Identify which cell holds the provided text, then report its (x, y) central coordinate. 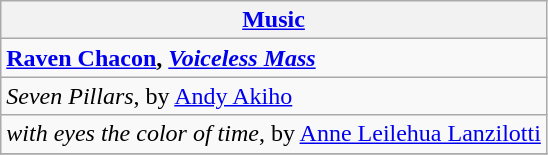
Music (274, 20)
Seven Pillars, by Andy Akiho (274, 96)
with eyes the color of time, by Anne Leilehua Lanzilotti (274, 134)
Raven Chacon, Voiceless Mass (274, 58)
